Capture the cell that displays the provided text and extract its (X, Y) central coordinate. 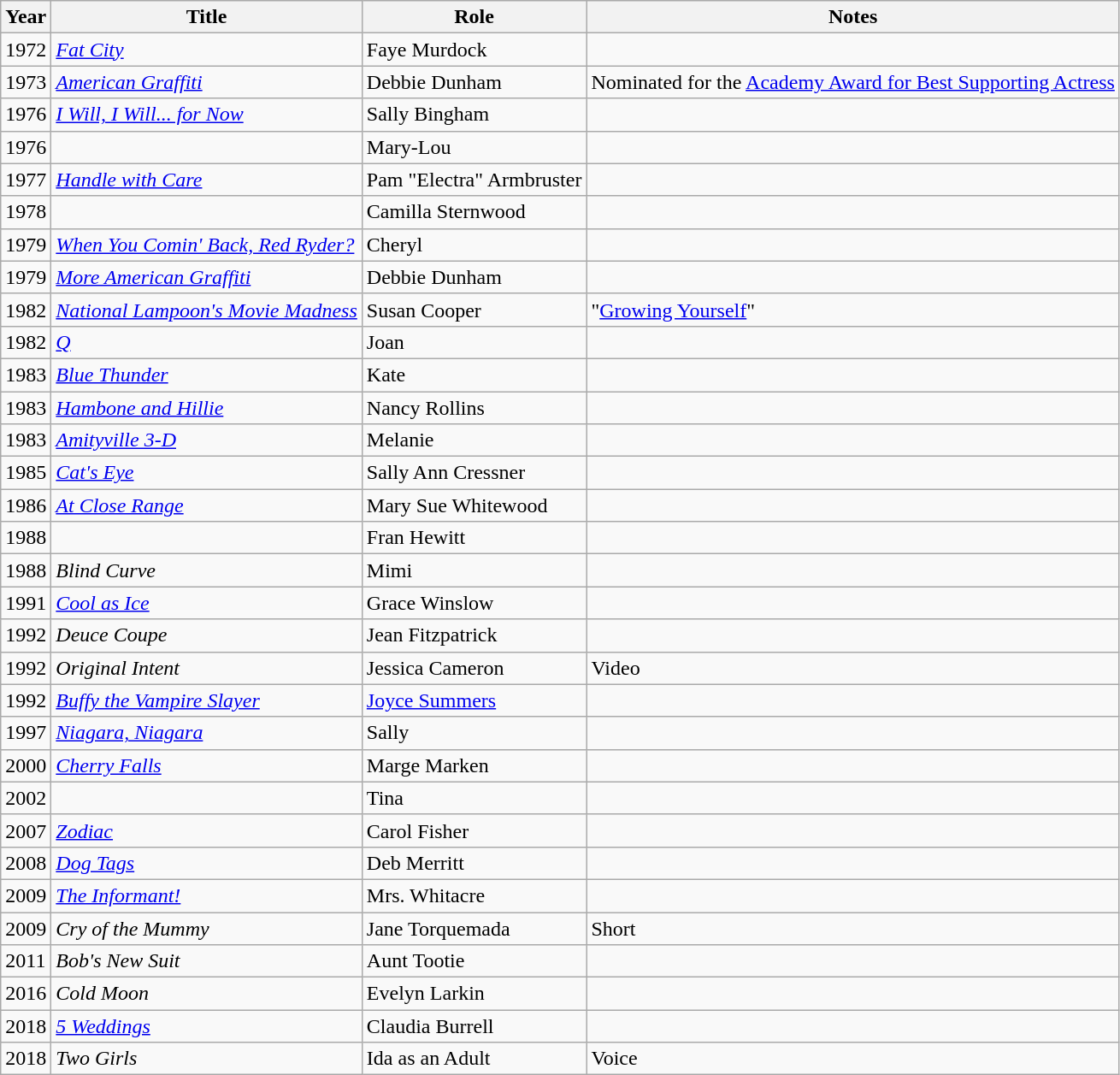
Handle with Care (207, 180)
More American Graffiti (207, 277)
Fran Hewitt (474, 538)
Cool as Ice (207, 603)
Role (474, 17)
Mary-Lou (474, 147)
Deuce Coupe (207, 635)
Blind Curve (207, 570)
When You Comin' Back, Red Ryder? (207, 245)
Nancy Rollins (474, 408)
Hambone and Hillie (207, 408)
Cat's Eye (207, 473)
Niagara, Niagara (207, 733)
Amityville 3-D (207, 440)
Kate (474, 375)
American Graffiti (207, 82)
Sally Ann Cressner (474, 473)
Mrs. Whitacre (474, 895)
Camilla Sternwood (474, 212)
Sally Bingham (474, 115)
Zodiac (207, 830)
The Informant! (207, 895)
2008 (26, 863)
Voice (853, 1059)
1972 (26, 50)
Faye Murdock (474, 50)
Cheryl (474, 245)
Deb Merritt (474, 863)
Ida as an Adult (474, 1059)
I Will, I Will... for Now (207, 115)
1991 (26, 603)
Buffy the Vampire Slayer (207, 700)
Pam "Electra" Armbruster (474, 180)
National Lampoon's Movie Madness (207, 310)
Marge Marken (474, 765)
Title (207, 17)
Sally (474, 733)
Jean Fitzpatrick (474, 635)
Joan (474, 342)
Mary Sue Whitewood (474, 505)
5 Weddings (207, 1026)
Notes (853, 17)
1977 (26, 180)
Cherry Falls (207, 765)
Video (853, 668)
2007 (26, 830)
Cold Moon (207, 994)
Joyce Summers (474, 700)
1986 (26, 505)
Two Girls (207, 1059)
Blue Thunder (207, 375)
2016 (26, 994)
Cry of the Mummy (207, 928)
1997 (26, 733)
Claudia Burrell (474, 1026)
Grace Winslow (474, 603)
"Growing Yourself" (853, 310)
At Close Range (207, 505)
2011 (26, 961)
1978 (26, 212)
Jane Torquemada (474, 928)
Nominated for the Academy Award for Best Supporting Actress (853, 82)
Tina (474, 798)
Aunt Tootie (474, 961)
Carol Fisher (474, 830)
Bob's New Suit (207, 961)
Short (853, 928)
Year (26, 17)
Jessica Cameron (474, 668)
Mimi (474, 570)
Original Intent (207, 668)
Melanie (474, 440)
Q (207, 342)
1973 (26, 82)
Susan Cooper (474, 310)
2000 (26, 765)
Dog Tags (207, 863)
2002 (26, 798)
1985 (26, 473)
Evelyn Larkin (474, 994)
Fat City (207, 50)
